Capture the cell that displays the provided text and extract its [x, y] central coordinate. 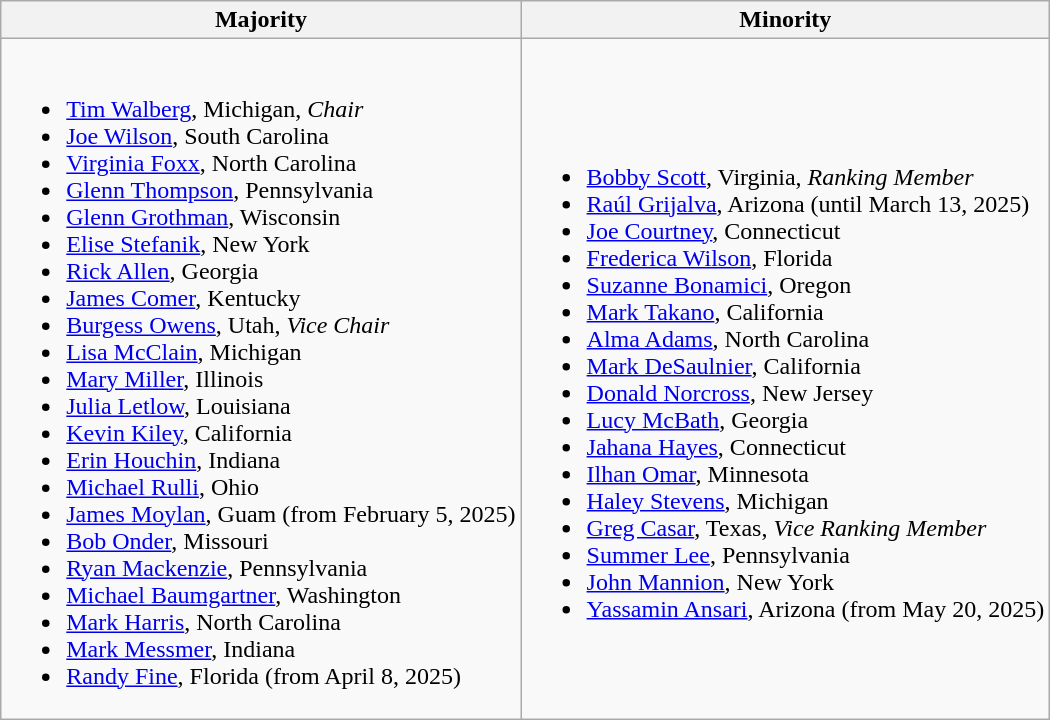
Minority [786, 20]
Majority [261, 20]
